Output the (X, Y) coordinate of the center of the cell containing the given text.  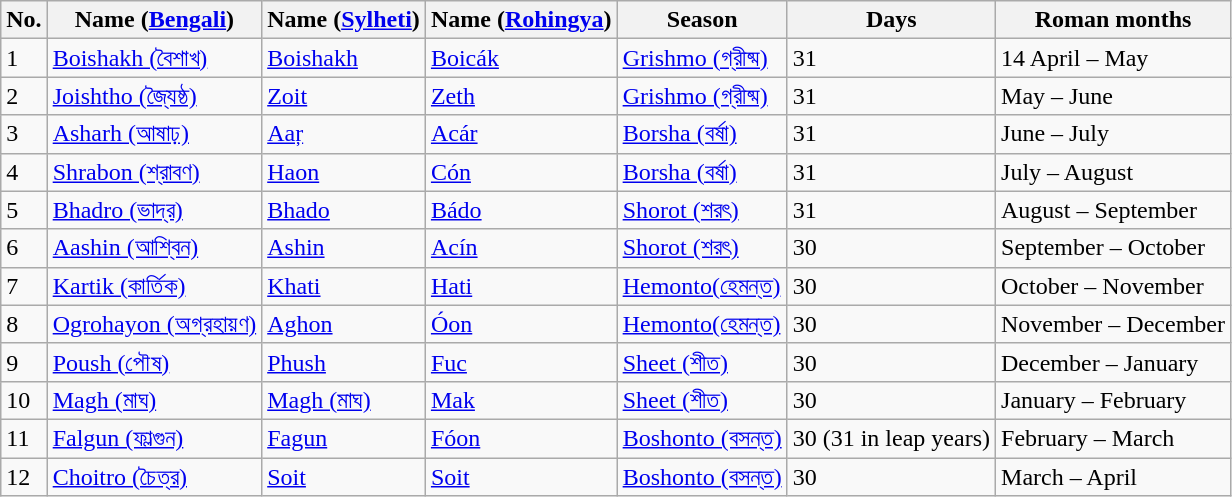
3 (24, 134)
1 (24, 58)
Choitro (চৈত্র) (154, 477)
Ashin (344, 248)
May – June (1114, 96)
Boishakh (বৈশাখ) (154, 58)
7 (24, 286)
11 (24, 438)
Zeth (521, 96)
Kartik (কার্তিক) (154, 286)
9 (24, 362)
5 (24, 210)
Boicák (521, 58)
Fuc (521, 362)
September – October (1114, 248)
Acár (521, 134)
Name (Bengali) (154, 20)
Fagun (344, 438)
Acín (521, 248)
Mak (521, 400)
November – December (1114, 324)
Shrabon (শ্রাবণ) (154, 172)
Bhadro (ভাদ্র) (154, 210)
February – March (1114, 438)
Falgun (ফাল্গুন) (154, 438)
12 (24, 477)
Ogrohayon (অগ্রহায়ণ) (154, 324)
October – November (1114, 286)
Zoit (344, 96)
10 (24, 400)
Óon (521, 324)
Phush (344, 362)
Days (891, 20)
Aaŗ (344, 134)
Poush (পৌষ) (154, 362)
Khati (344, 286)
Roman months (1114, 20)
Cón (521, 172)
August – September (1114, 210)
Fóon (521, 438)
Aashin (আশ্বিন) (154, 248)
No. (24, 20)
4 (24, 172)
Bádo (521, 210)
Name (Sylheti) (344, 20)
July – August (1114, 172)
Hati (521, 286)
Aghon (344, 324)
Joishtho (জ্যৈষ্ঠ) (154, 96)
Name (Rohingya) (521, 20)
January – February (1114, 400)
Haon (344, 172)
8 (24, 324)
June – July (1114, 134)
December – January (1114, 362)
Season (702, 20)
Asharh (আষাঢ়) (154, 134)
March – April (1114, 477)
2 (24, 96)
Bhado (344, 210)
Boishakh (344, 58)
6 (24, 248)
14 April – May (1114, 58)
30 (31 in leap years) (891, 438)
